Search for the cell housing the specified text and yield its [x, y] center coordinate. 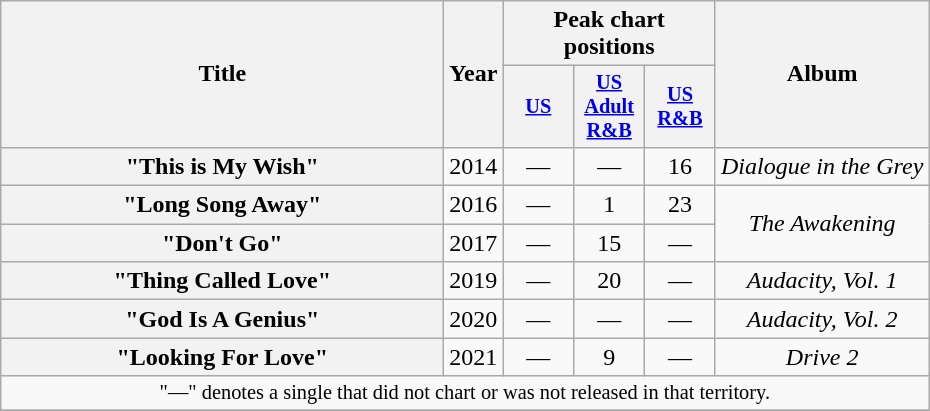
"Long Song Away" [222, 205]
Album [822, 74]
"Thing Called Love" [222, 281]
"Don't Go" [222, 243]
Peak chart positions [610, 34]
The Awakening [822, 224]
Audacity, Vol. 1 [822, 281]
2019 [474, 281]
9 [610, 357]
Audacity, Vol. 2 [822, 319]
1 [610, 205]
2014 [474, 166]
2016 [474, 205]
Dialogue in the Grey [822, 166]
Drive 2 [822, 357]
Year [474, 74]
"God Is A Genius" [222, 319]
"Looking For Love" [222, 357]
2020 [474, 319]
USR&B [680, 107]
US [538, 107]
23 [680, 205]
2021 [474, 357]
Title [222, 74]
15 [610, 243]
USAdultR&B [610, 107]
16 [680, 166]
"—" denotes a single that did not chart or was not released in that territory. [465, 393]
"This is My Wish" [222, 166]
20 [610, 281]
2017 [474, 243]
